From the cell containing the given text, extract its center point as (X, Y) coordinate. 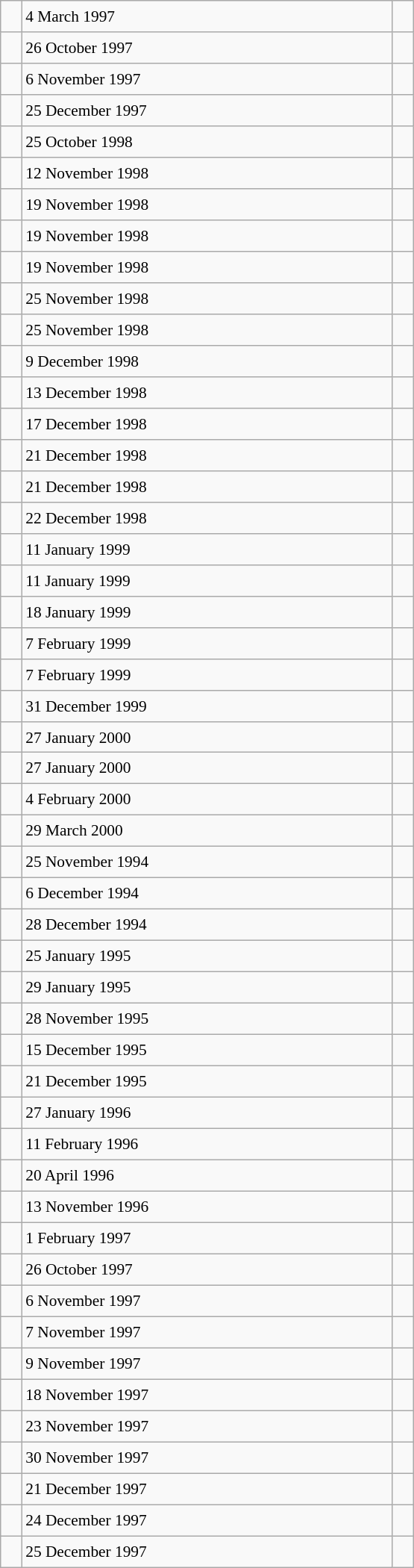
6 December 1994 (207, 894)
1 February 1997 (207, 1238)
29 January 1995 (207, 988)
11 February 1996 (207, 1144)
20 April 1996 (207, 1175)
12 November 1998 (207, 173)
21 December 1995 (207, 1082)
29 March 2000 (207, 831)
31 December 1999 (207, 706)
4 March 1997 (207, 16)
9 December 1998 (207, 361)
28 November 1995 (207, 1019)
13 November 1996 (207, 1207)
13 December 1998 (207, 393)
30 November 1997 (207, 1457)
25 January 1995 (207, 956)
18 January 1999 (207, 612)
17 December 1998 (207, 423)
18 November 1997 (207, 1395)
25 October 1998 (207, 142)
23 November 1997 (207, 1426)
25 November 1994 (207, 862)
7 November 1997 (207, 1332)
27 January 1996 (207, 1113)
22 December 1998 (207, 517)
9 November 1997 (207, 1363)
21 December 1997 (207, 1489)
15 December 1995 (207, 1051)
24 December 1997 (207, 1520)
4 February 2000 (207, 800)
28 December 1994 (207, 925)
